Pinpoint the cell where the given text exists, returning its [x, y] midpoint coordinate. 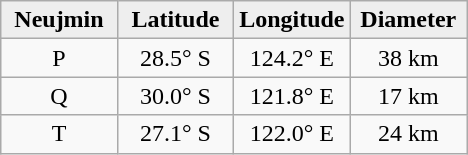
124.2° E [292, 58]
24 km [408, 134]
Longitude [292, 20]
38 km [408, 58]
P [59, 58]
121.8° E [292, 96]
28.5° S [175, 58]
Latitude [175, 20]
Q [59, 96]
Diameter [408, 20]
122.0° E [292, 134]
30.0° S [175, 96]
27.1° S [175, 134]
T [59, 134]
Neujmin [59, 20]
17 km [408, 96]
